For the text-containing cell, return its midpoint in [x, y] coordinate format. 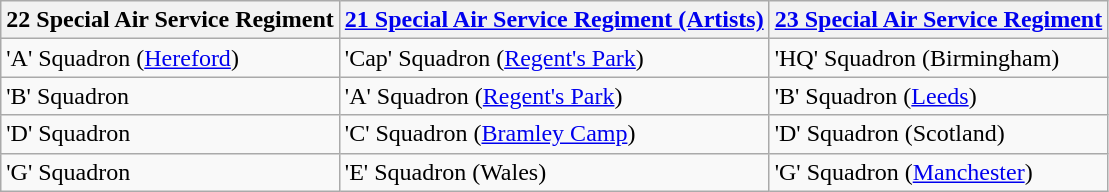
21 Special Air Service Regiment (Artists) [554, 20]
23 Special Air Service Regiment [938, 20]
'HQ' Squadron (Birmingham) [938, 58]
'B' Squadron [170, 96]
22 Special Air Service Regiment [170, 20]
'E' Squadron (Wales) [554, 172]
'D' Squadron (Scotland) [938, 134]
'G' Squadron [170, 172]
'G' Squadron (Manchester) [938, 172]
'C' Squadron (Bramley Camp) [554, 134]
'A' Squadron (Regent's Park) [554, 96]
'D' Squadron [170, 134]
'Cap' Squadron (Regent's Park) [554, 58]
'A' Squadron (Hereford) [170, 58]
'B' Squadron (Leeds) [938, 96]
